Output the (X, Y) coordinate of the center of the cell containing the given text.  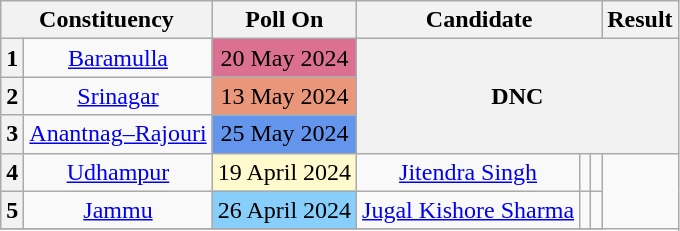
Constituency (106, 20)
Candidate (480, 20)
1 (12, 58)
Anantnag–Rajouri (118, 134)
Baramulla (118, 58)
Poll On (284, 20)
5 (12, 210)
19 April 2024 (284, 172)
25 May 2024 (284, 134)
Udhampur (118, 172)
4 (12, 172)
26 April 2024 (284, 210)
Jammu (118, 210)
Jitendra Singh (468, 172)
Jugal Kishore Sharma (468, 210)
13 May 2024 (284, 96)
3 (12, 134)
20 May 2024 (284, 58)
DNC (518, 96)
Result (640, 20)
Srinagar (118, 96)
2 (12, 96)
